Return (x, y) of the center of cell containing provided text 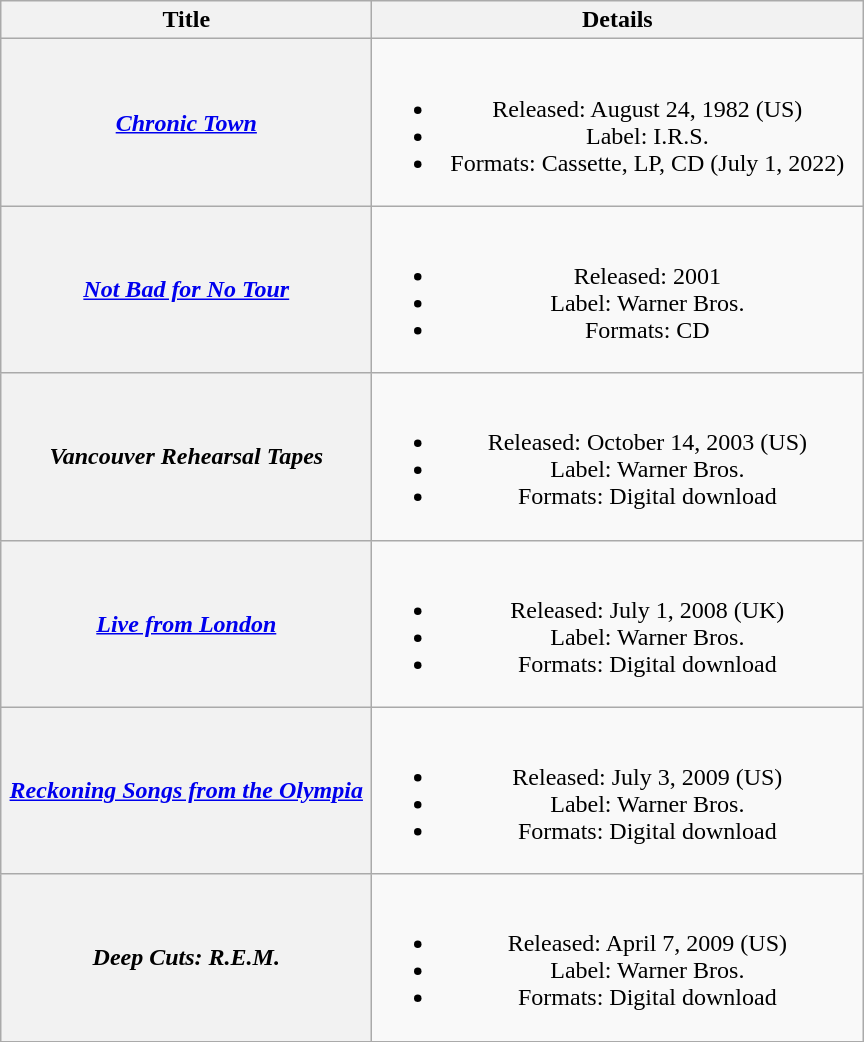
Released: July 3, 2009 (US)Label: Warner Bros.Formats: Digital download (618, 790)
Released: July 1, 2008 (UK)Label: Warner Bros.Formats: Digital download (618, 624)
Reckoning Songs from the Olympia (186, 790)
Not Bad for No Tour (186, 290)
Chronic Town (186, 122)
Vancouver Rehearsal Tapes (186, 456)
Live from London (186, 624)
Deep Cuts: R.E.M. (186, 958)
Title (186, 20)
Details (618, 20)
Released: October 14, 2003 (US)Label: Warner Bros.Formats: Digital download (618, 456)
Released: April 7, 2009 (US)Label: Warner Bros.Formats: Digital download (618, 958)
Released: August 24, 1982 (US)Label: I.R.S.Formats: Cassette, LP, CD (July 1, 2022) (618, 122)
Released: 2001Label: Warner Bros.Formats: CD (618, 290)
